Extract the (x, y) coordinate from the center of the cell holding the provided text.  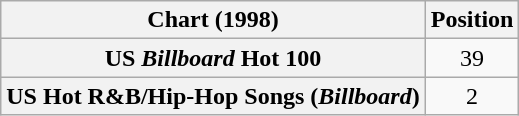
2 (472, 96)
39 (472, 58)
US Hot R&B/Hip-Hop Songs (Billboard) (213, 96)
US Billboard Hot 100 (213, 58)
Position (472, 20)
Chart (1998) (213, 20)
